Return the [x, y] coordinate for the center point of the cell that contains the specified text.  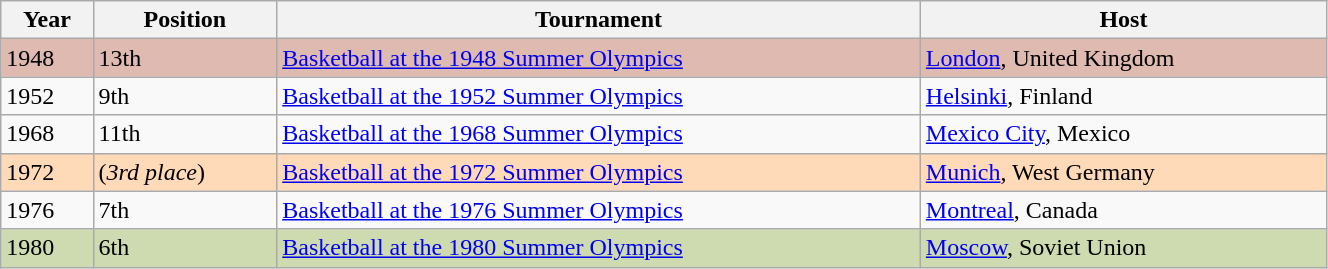
Year [47, 20]
11th [185, 134]
1968 [47, 134]
1952 [47, 96]
7th [185, 210]
6th [185, 248]
(3rd place) [185, 172]
Position [185, 20]
1976 [47, 210]
1948 [47, 58]
Helsinki, Finland [1123, 96]
Tournament [599, 20]
London, United Kingdom [1123, 58]
9th [185, 96]
Basketball at the 1948 Summer Olympics [599, 58]
Munich, West Germany [1123, 172]
Mexico City, Mexico [1123, 134]
Moscow, Soviet Union [1123, 248]
Basketball at the 1976 Summer Olympics [599, 210]
Basketball at the 1972 Summer Olympics [599, 172]
Basketball at the 1952 Summer Olympics [599, 96]
Basketball at the 1968 Summer Olympics [599, 134]
1972 [47, 172]
Host [1123, 20]
1980 [47, 248]
13th [185, 58]
Montreal, Canada [1123, 210]
Basketball at the 1980 Summer Olympics [599, 248]
